Capture the cell that displays the provided text and extract its [X, Y] central coordinate. 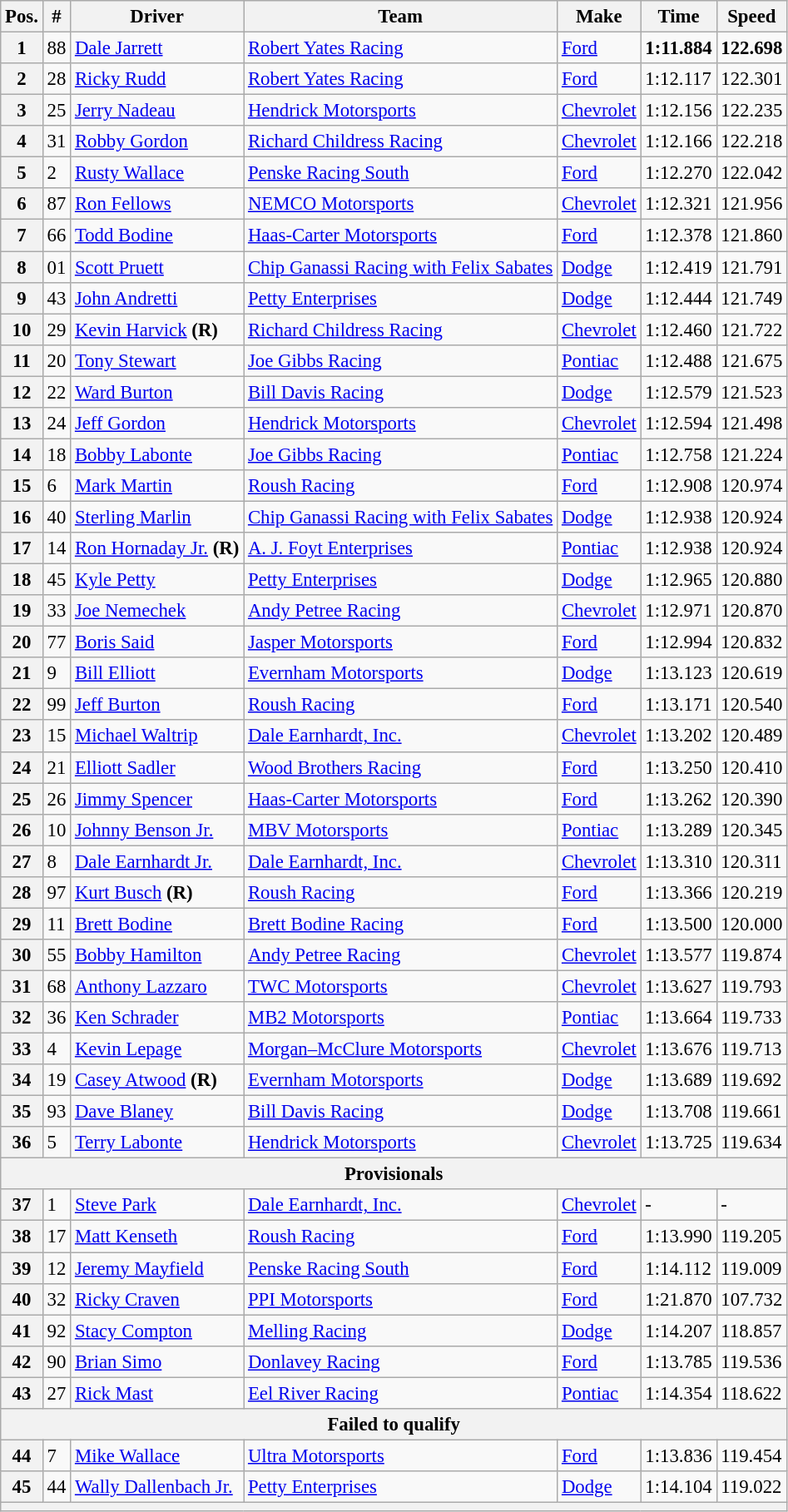
122.218 [752, 141]
121.498 [752, 424]
120.219 [752, 893]
Eel River Racing [401, 1393]
1:21.870 [679, 1299]
Jeff Burton [157, 705]
68 [57, 986]
120.489 [752, 736]
119.661 [752, 1112]
120.390 [752, 799]
Donlavey Racing [401, 1361]
1:13.577 [679, 955]
119.793 [752, 986]
1:13.289 [679, 830]
120.410 [752, 767]
1:13.366 [679, 893]
1:13.689 [679, 1080]
23 [22, 736]
Scott Pruett [157, 267]
3 [22, 111]
Kurt Busch (R) [157, 893]
Todd Bodine [157, 235]
1:13.676 [679, 1049]
37 [22, 1206]
13 [22, 424]
Mark Martin [157, 486]
66 [57, 235]
Bill Elliott [157, 673]
1:12.594 [679, 424]
120.311 [752, 861]
121.675 [752, 360]
Morgan–McClure Motorsports [401, 1049]
1:12.419 [679, 267]
Ron Fellows [157, 204]
Boris Said [157, 642]
120.832 [752, 642]
121.523 [752, 392]
Jerry Nadeau [157, 111]
118.622 [752, 1393]
39 [22, 1268]
Jasper Motorsports [401, 642]
1:12.378 [679, 235]
Ken Schrader [157, 1018]
1:12.965 [679, 580]
1:13.500 [679, 924]
Brian Simo [157, 1361]
1:12.117 [679, 79]
122.042 [752, 173]
119.009 [752, 1268]
Make [599, 17]
Anthony Lazzaro [157, 986]
1:13.627 [679, 986]
16 [22, 517]
90 [57, 1361]
Joe Nemechek [157, 611]
119.205 [752, 1237]
Failed to qualify [394, 1425]
Robby Gordon [157, 141]
1:12.270 [679, 173]
Jeremy Mayfield [157, 1268]
Kevin Lepage [157, 1049]
122.301 [752, 79]
Kevin Harvick (R) [157, 330]
34 [22, 1080]
122.698 [752, 48]
121.956 [752, 204]
Ron Hornaday Jr. (R) [157, 548]
121.722 [752, 330]
120.619 [752, 673]
John Andretti [157, 298]
Wood Brothers Racing [401, 767]
1:14.207 [679, 1331]
30 [22, 955]
99 [57, 705]
1:12.971 [679, 611]
Brett Bodine Racing [401, 924]
Driver [157, 17]
Provisionals [394, 1174]
Terry Labonte [157, 1143]
1:13.785 [679, 1361]
Pos. [22, 17]
122.235 [752, 111]
1:13.202 [679, 736]
119.733 [752, 1018]
1:12.460 [679, 330]
Casey Atwood (R) [157, 1080]
119.874 [752, 955]
120.974 [752, 486]
1:14.112 [679, 1268]
Mike Wallace [157, 1455]
Rusty Wallace [157, 173]
87 [57, 204]
Sterling Marlin [157, 517]
1:12.166 [679, 141]
MB2 Motorsports [401, 1018]
Bobby Labonte [157, 454]
119.713 [752, 1049]
Michael Waltrip [157, 736]
119.692 [752, 1080]
Ricky Rudd [157, 79]
Johnny Benson Jr. [157, 830]
1:12.321 [679, 204]
1:12.908 [679, 486]
1:11.884 [679, 48]
93 [57, 1112]
120.540 [752, 705]
1:12.156 [679, 111]
1:13.250 [679, 767]
1:12.579 [679, 392]
120.880 [752, 580]
1:13.708 [679, 1112]
1:13.310 [679, 861]
1:13.664 [679, 1018]
119.634 [752, 1143]
55 [57, 955]
A. J. Foyt Enterprises [401, 548]
1:13.171 [679, 705]
NEMCO Motorsports [401, 204]
1:12.994 [679, 642]
Time [679, 17]
1:12.488 [679, 360]
38 [22, 1237]
97 [57, 893]
Brett Bodine [157, 924]
121.749 [752, 298]
120.345 [752, 830]
119.022 [752, 1487]
41 [22, 1331]
Bobby Hamilton [157, 955]
121.224 [752, 454]
Speed [752, 17]
01 [57, 267]
Team [401, 17]
MBV Motorsports [401, 830]
Dave Blaney [157, 1112]
1:14.354 [679, 1393]
Steve Park [157, 1206]
121.860 [752, 235]
1:13.990 [679, 1237]
92 [57, 1331]
# [57, 17]
Matt Kenseth [157, 1237]
119.536 [752, 1361]
Ricky Craven [157, 1299]
1:13.725 [679, 1143]
Ward Burton [157, 392]
35 [22, 1112]
88 [57, 48]
Rick Mast [157, 1393]
Elliott Sadler [157, 767]
Ultra Motorsports [401, 1455]
119.454 [752, 1455]
1:12.444 [679, 298]
1:13.123 [679, 673]
Jeff Gordon [157, 424]
Melling Racing [401, 1331]
1:14.104 [679, 1487]
PPI Motorsports [401, 1299]
Tony Stewart [157, 360]
TWC Motorsports [401, 986]
Jimmy Spencer [157, 799]
Dale Earnhardt Jr. [157, 861]
121.791 [752, 267]
1:13.836 [679, 1455]
Wally Dallenbach Jr. [157, 1487]
118.857 [752, 1331]
1:12.758 [679, 454]
77 [57, 642]
42 [22, 1361]
Dale Jarrett [157, 48]
Stacy Compton [157, 1331]
Kyle Petty [157, 580]
107.732 [752, 1299]
1:13.262 [679, 799]
120.870 [752, 611]
120.000 [752, 924]
